Return the (x, y) coordinate for the center point of the cell that contains the specified text.  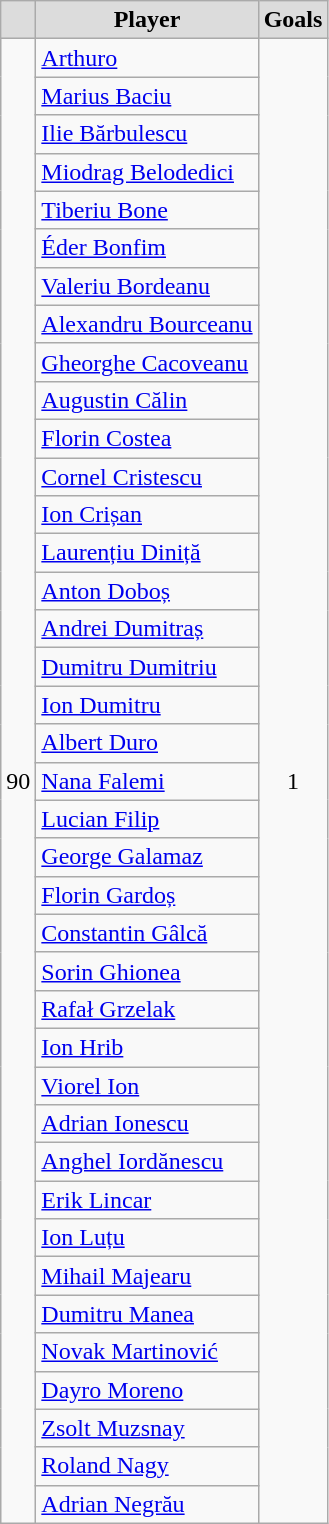
Novak Martinović (147, 1352)
Lucian Filip (147, 819)
Erik Lincar (147, 1200)
Éder Bonfim (147, 248)
Ilie Bărbulescu (147, 134)
Ion Luțu (147, 1238)
Dayro Moreno (147, 1390)
Mihail Majearu (147, 1276)
Miodrag Belodedici (147, 172)
Adrian Ionescu (147, 1124)
Albert Duro (147, 743)
Constantin Gâlcă (147, 933)
Player (147, 20)
Andrei Dumitraș (147, 629)
Marius Baciu (147, 96)
Valeriu Bordeanu (147, 286)
Ion Hrib (147, 1047)
Anton Doboș (147, 591)
1 (293, 781)
Anghel Iordănescu (147, 1162)
Ion Crișan (147, 515)
90 (18, 781)
Florin Costea (147, 438)
Cornel Cristescu (147, 477)
Tiberiu Bone (147, 210)
Florin Gardoș (147, 895)
Goals (293, 20)
Arthuro (147, 58)
Augustin Călin (147, 400)
Roland Nagy (147, 1466)
George Galamaz (147, 857)
Laurențiu Diniță (147, 553)
Adrian Negrău (147, 1504)
Gheorghe Cacoveanu (147, 362)
Nana Falemi (147, 781)
Alexandru Bourceanu (147, 324)
Dumitru Manea (147, 1314)
Sorin Ghionea (147, 971)
Ion Dumitru (147, 705)
Dumitru Dumitriu (147, 667)
Viorel Ion (147, 1085)
Zsolt Muzsnay (147, 1428)
Rafał Grzelak (147, 1009)
